Output the [X, Y] coordinate of the center of the cell containing the given text.  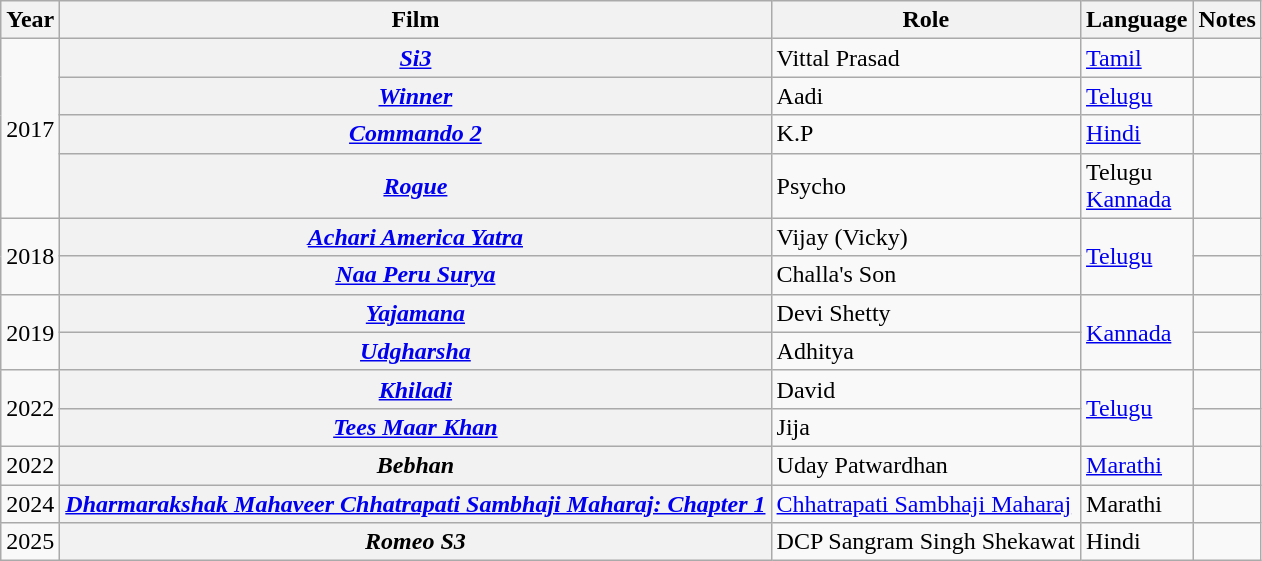
Kannada [1137, 332]
Commando 2 [416, 134]
Winner [416, 96]
Khiladi [416, 389]
Vittal Prasad [926, 58]
Jija [926, 427]
Achari America Yatra [416, 237]
2018 [30, 256]
Notes [1227, 20]
2024 [30, 503]
Romeo S3 [416, 542]
Year [30, 20]
2025 [30, 542]
Chhatrapati Sambhaji Maharaj [926, 503]
Language [1137, 20]
Telugu Kannada [1137, 186]
K.P [926, 134]
Aadi [926, 96]
Uday Patwardhan [926, 465]
Naa Peru Surya [416, 275]
Role [926, 20]
DCP Sangram Singh Shekawat [926, 542]
Challa's Son [926, 275]
Adhitya [926, 351]
Film [416, 20]
2017 [30, 128]
2019 [30, 332]
David [926, 389]
Udgharsha [416, 351]
Vijay (Vicky) [926, 237]
Yajamana [416, 313]
Tees Maar Khan [416, 427]
Rogue [416, 186]
Devi Shetty [926, 313]
Psycho [926, 186]
Bebhan [416, 465]
Dharmarakshak Mahaveer Chhatrapati Sambhaji Maharaj: Chapter 1 [416, 503]
Si3 [416, 58]
Tamil [1137, 58]
